Return the (x, y) coordinate for the center point of the cell that contains the specified text.  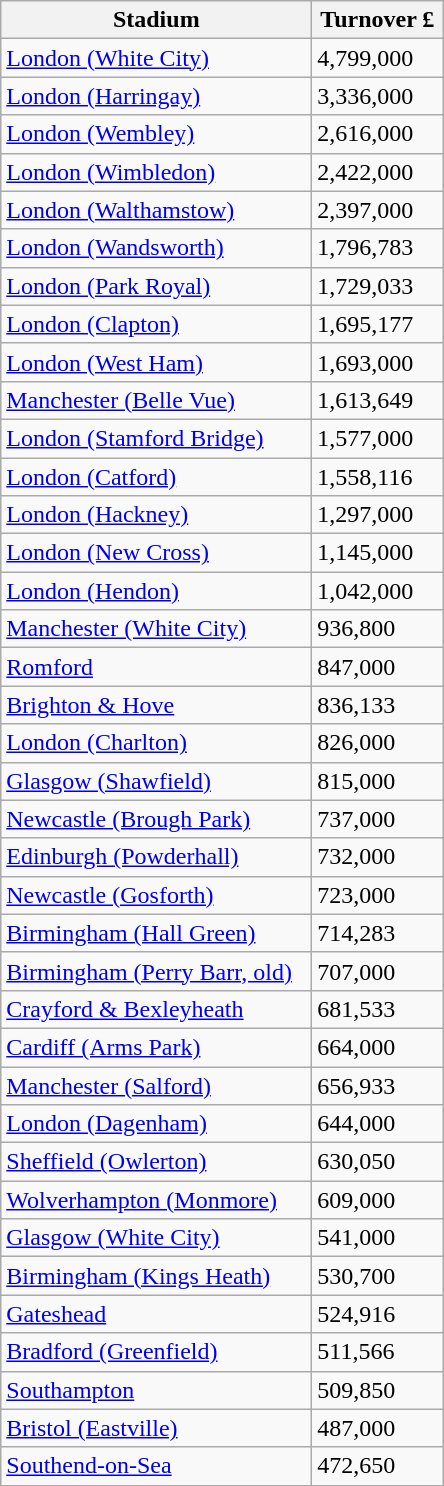
Bradford (Greenfield) (156, 1352)
509,850 (378, 1390)
London (Wandsworth) (156, 248)
London (Park Royal) (156, 286)
Wolverhampton (Monmore) (156, 1200)
681,533 (378, 1009)
472,650 (378, 1466)
Edinburgh (Powderhall) (156, 857)
2,397,000 (378, 210)
3,336,000 (378, 96)
2,616,000 (378, 134)
London (Walthamstow) (156, 210)
541,000 (378, 1238)
1,729,033 (378, 286)
2,422,000 (378, 172)
1,613,649 (378, 400)
Newcastle (Brough Park) (156, 819)
Birmingham (Kings Heath) (156, 1276)
Stadium (156, 20)
London (Catford) (156, 477)
Birmingham (Perry Barr, old) (156, 971)
1,558,116 (378, 477)
737,000 (378, 819)
487,000 (378, 1428)
Southampton (156, 1390)
London (Harringay) (156, 96)
609,000 (378, 1200)
Newcastle (Gosforth) (156, 895)
847,000 (378, 667)
1,297,000 (378, 515)
London (Charlton) (156, 743)
London (Dagenham) (156, 1124)
1,042,000 (378, 591)
815,000 (378, 781)
London (Hackney) (156, 515)
1,577,000 (378, 438)
1,695,177 (378, 324)
Crayford & Bexleyheath (156, 1009)
Turnover £ (378, 20)
4,799,000 (378, 58)
Brighton & Hove (156, 705)
644,000 (378, 1124)
656,933 (378, 1085)
Cardiff (Arms Park) (156, 1047)
London (Clapton) (156, 324)
714,283 (378, 933)
1,796,783 (378, 248)
Southend-on-Sea (156, 1466)
Birmingham (Hall Green) (156, 933)
London (Hendon) (156, 591)
Manchester (Salford) (156, 1085)
Manchester (Belle Vue) (156, 400)
Bristol (Eastville) (156, 1428)
664,000 (378, 1047)
936,800 (378, 629)
836,133 (378, 705)
530,700 (378, 1276)
London (Stamford Bridge) (156, 438)
732,000 (378, 857)
Sheffield (Owlerton) (156, 1162)
Glasgow (Shawfield) (156, 781)
Manchester (White City) (156, 629)
Gateshead (156, 1314)
630,050 (378, 1162)
511,566 (378, 1352)
1,145,000 (378, 553)
723,000 (378, 895)
London (West Ham) (156, 362)
London (Wembley) (156, 134)
826,000 (378, 743)
1,693,000 (378, 362)
Romford (156, 667)
524,916 (378, 1314)
London (White City) (156, 58)
London (New Cross) (156, 553)
Glasgow (White City) (156, 1238)
707,000 (378, 971)
London (Wimbledon) (156, 172)
